Return [X, Y] of the center of cell containing provided text 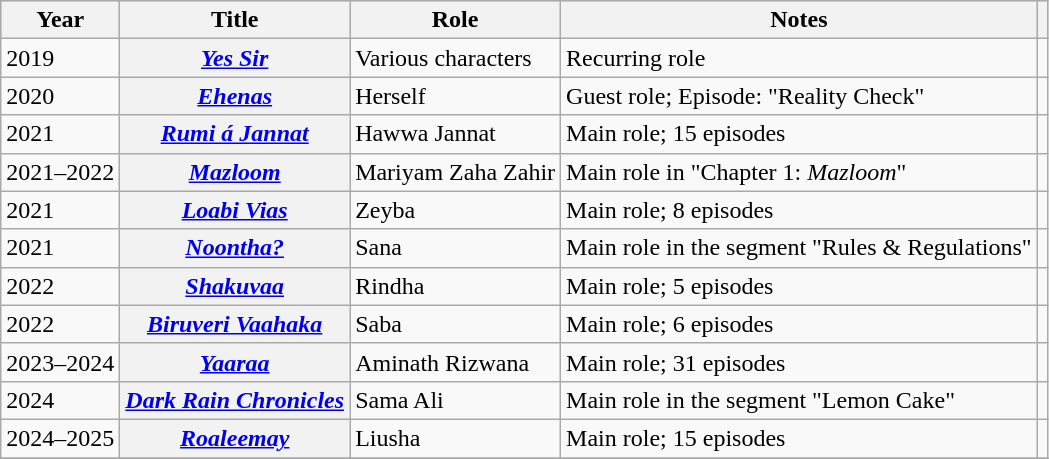
Biruveri Vaahaka [235, 324]
Sama Ali [456, 400]
Main role in the segment "Lemon Cake" [800, 400]
2023–2024 [60, 362]
Roaleemay [235, 438]
Role [456, 20]
Mazloom [235, 172]
2019 [60, 58]
Hawwa Jannat [456, 134]
Year [60, 20]
Main role; 31 episodes [800, 362]
Yes Sir [235, 58]
Title [235, 20]
Recurring role [800, 58]
Liusha [456, 438]
Main role in "Chapter 1: Mazloom" [800, 172]
Notes [800, 20]
Shakuvaa [235, 286]
Mariyam Zaha Zahir [456, 172]
Dark Rain Chronicles [235, 400]
Rindha [456, 286]
2024 [60, 400]
Rumi á Jannat [235, 134]
Noontha? [235, 248]
Ehenas [235, 96]
2021–2022 [60, 172]
Main role; 5 episodes [800, 286]
Aminath Rizwana [456, 362]
Herself [456, 96]
Main role; 8 episodes [800, 210]
2024–2025 [60, 438]
Zeyba [456, 210]
Guest role; Episode: "Reality Check" [800, 96]
Main role in the segment "Rules & Regulations" [800, 248]
Saba [456, 324]
Various characters [456, 58]
Loabi Vias [235, 210]
Sana [456, 248]
Yaaraa [235, 362]
Main role; 6 episodes [800, 324]
2020 [60, 96]
